From the cell containing the given text, extract its center point as (X, Y) coordinate. 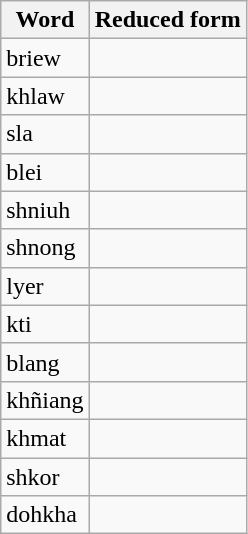
lyer (45, 286)
shnong (45, 248)
briew (45, 58)
blang (45, 362)
blei (45, 172)
sla (45, 134)
shkor (45, 477)
shniuh (45, 210)
Reduced form (168, 20)
khmat (45, 438)
khlaw (45, 96)
kti (45, 324)
Word (45, 20)
khñiang (45, 400)
dohkha (45, 515)
